Return (X, Y) of the center of cell containing provided text 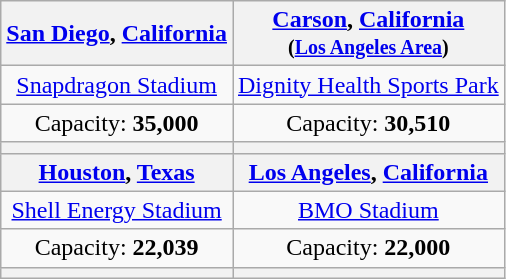
Capacity: 22,039 (117, 248)
Capacity: 30,510 (368, 123)
San Diego, California (117, 34)
Houston, Texas (117, 172)
Dignity Health Sports Park (368, 85)
Capacity: 22,000 (368, 248)
Los Angeles, California (368, 172)
Capacity: 35,000 (117, 123)
Carson, California(Los Angeles Area) (368, 34)
Shell Energy Stadium (117, 210)
Snapdragon Stadium (117, 85)
BMO Stadium (368, 210)
